Capture the cell that displays the provided text and extract its (x, y) central coordinate. 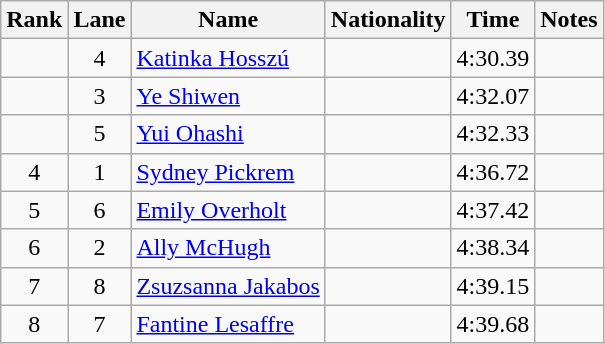
Time (493, 20)
4:32.07 (493, 96)
Emily Overholt (228, 210)
4:38.34 (493, 248)
Fantine Lesaffre (228, 324)
Rank (34, 20)
Name (228, 20)
Katinka Hosszú (228, 58)
Zsuzsanna Jakabos (228, 286)
2 (100, 248)
4:39.68 (493, 324)
Yui Ohashi (228, 134)
Notes (569, 20)
4:37.42 (493, 210)
Lane (100, 20)
4:36.72 (493, 172)
3 (100, 96)
Ally McHugh (228, 248)
Nationality (388, 20)
Sydney Pickrem (228, 172)
Ye Shiwen (228, 96)
4:30.39 (493, 58)
1 (100, 172)
4:32.33 (493, 134)
4:39.15 (493, 286)
